Capture the cell that displays the provided text and extract its (x, y) central coordinate. 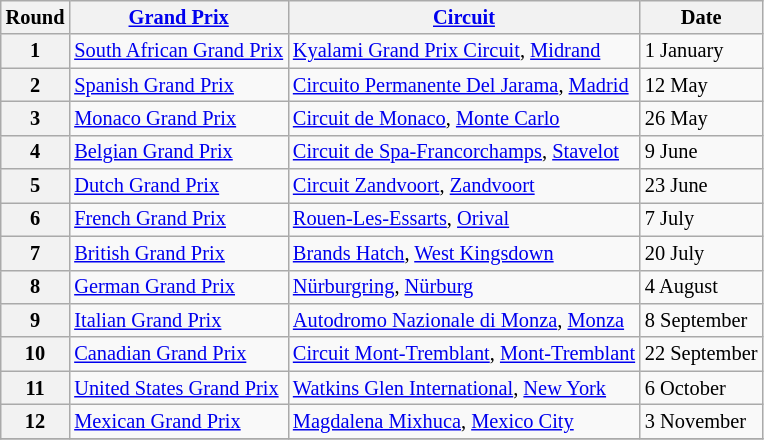
German Grand Prix (178, 287)
9 (36, 320)
6 (36, 219)
Watkins Glen International, New York (464, 388)
Belgian Grand Prix (178, 152)
Circuit Mont-Tremblant, Mont-Tremblant (464, 354)
United States Grand Prix (178, 388)
Mexican Grand Prix (178, 421)
Autodromo Nazionale di Monza, Monza (464, 320)
Brands Hatch, West Kingsdown (464, 253)
7 (36, 253)
23 June (701, 186)
French Grand Prix (178, 219)
Grand Prix (178, 17)
Canadian Grand Prix (178, 354)
20 July (701, 253)
Magdalena Mixhuca, Mexico City (464, 421)
Nürburgring, Nürburg (464, 287)
11 (36, 388)
6 October (701, 388)
Dutch Grand Prix (178, 186)
1 (36, 51)
3 November (701, 421)
22 September (701, 354)
Italian Grand Prix (178, 320)
9 June (701, 152)
Kyalami Grand Prix Circuit, Midrand (464, 51)
3 (36, 118)
British Grand Prix (178, 253)
8 (36, 287)
26 May (701, 118)
2 (36, 85)
5 (36, 186)
Rouen-Les-Essarts, Orival (464, 219)
12 May (701, 85)
Circuit Zandvoort, Zandvoort (464, 186)
South African Grand Prix (178, 51)
Monaco Grand Prix (178, 118)
10 (36, 354)
Date (701, 17)
Circuit de Spa-Francorchamps, Stavelot (464, 152)
12 (36, 421)
1 January (701, 51)
Circuit de Monaco, Monte Carlo (464, 118)
8 September (701, 320)
4 (36, 152)
Spanish Grand Prix (178, 85)
Circuit (464, 17)
Round (36, 17)
Circuito Permanente Del Jarama, Madrid (464, 85)
7 July (701, 219)
4 August (701, 287)
